For the text-containing cell, return its midpoint in (X, Y) coordinate format. 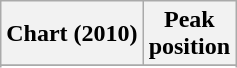
Peakposition (189, 34)
Chart (2010) (72, 34)
